Search for the cell housing the specified text and yield its (X, Y) center coordinate. 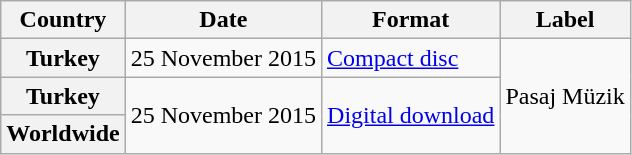
Label (565, 20)
Worldwide (63, 134)
Compact disc (411, 58)
Date (223, 20)
Country (63, 20)
Format (411, 20)
Digital download (411, 115)
Pasaj Müzik (565, 96)
